From the cell containing the given text, extract its center point as [x, y] coordinate. 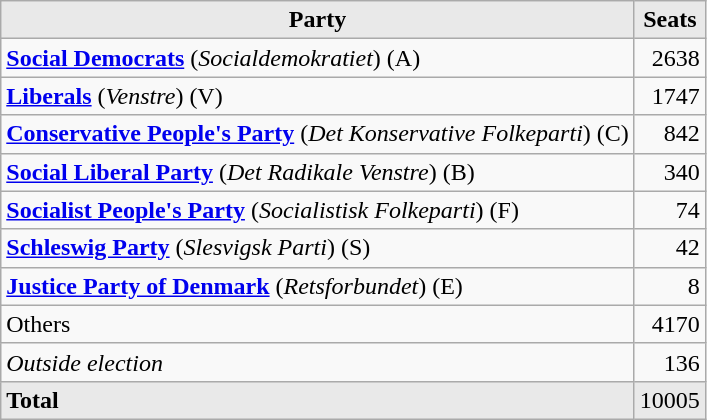
74 [670, 210]
Socialist People's Party (Socialistisk Folkeparti) (F) [318, 210]
4170 [670, 324]
136 [670, 362]
Others [318, 324]
Schleswig Party (Slesvigsk Parti) (S) [318, 248]
Party [318, 20]
842 [670, 134]
1747 [670, 96]
Total [318, 400]
Social Democrats (Socialdemokratiet) (A) [318, 58]
2638 [670, 58]
42 [670, 248]
Outside election [318, 362]
Justice Party of Denmark (Retsforbundet) (E) [318, 286]
10005 [670, 400]
Social Liberal Party (Det Radikale Venstre) (B) [318, 172]
340 [670, 172]
Seats [670, 20]
8 [670, 286]
Liberals (Venstre) (V) [318, 96]
Conservative People's Party (Det Konservative Folkeparti) (C) [318, 134]
